Return the [x, y] coordinate for the center point of the cell that contains the specified text.  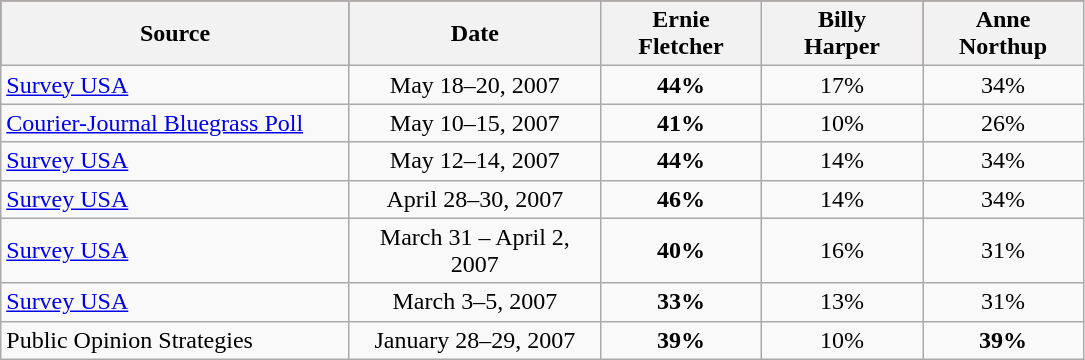
46% [680, 199]
Source [176, 34]
Public Opinion Strategies [176, 340]
March 3–5, 2007 [474, 302]
16% [842, 250]
May 12–14, 2007 [474, 161]
ErnieFletcher [680, 34]
January 28–29, 2007 [474, 340]
March 31 – April 2, 2007 [474, 250]
26% [1002, 123]
AnneNorthup [1002, 34]
Courier-Journal Bluegrass Poll [176, 123]
41% [680, 123]
33% [680, 302]
May 10–15, 2007 [474, 123]
13% [842, 302]
Date [474, 34]
April 28–30, 2007 [474, 199]
17% [842, 85]
BillyHarper [842, 34]
May 18–20, 2007 [474, 85]
40% [680, 250]
